Extract the [x, y] coordinate from the center of the cell holding the provided text.  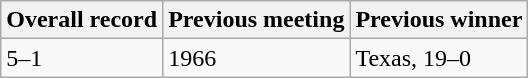
5–1 [82, 58]
Texas, 19–0 [439, 58]
Overall record [82, 20]
1966 [256, 58]
Previous winner [439, 20]
Previous meeting [256, 20]
